Identify which cell holds the provided text, then report its (x, y) central coordinate. 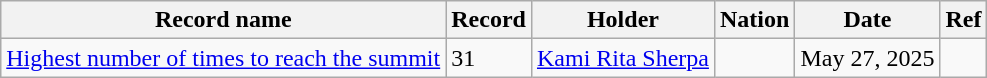
Highest number of times to reach the summit (224, 58)
Ref (964, 20)
Holder (622, 20)
Date (868, 20)
Kami Rita Sherpa (622, 58)
Nation (754, 20)
Record name (224, 20)
Record (489, 20)
31 (489, 58)
May 27, 2025 (868, 58)
